Determine the [X, Y] coordinate at the center of the cell enclosing the given text.  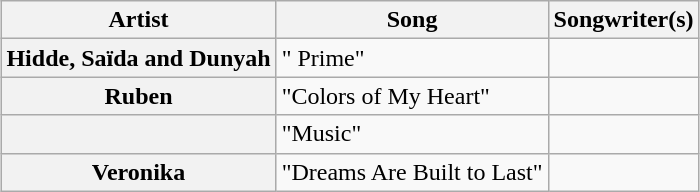
Veronika [138, 172]
"Colors of My Heart" [412, 96]
Artist [138, 20]
"Music" [412, 134]
"Dreams Are Built to Last" [412, 172]
Song [412, 20]
Ruben [138, 96]
Songwriter(s) [624, 20]
" Prime" [412, 58]
Hidde, Saïda and Dunyah [138, 58]
